For the text-containing cell, return its midpoint in (X, Y) coordinate format. 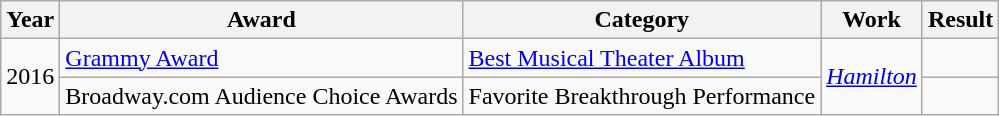
Best Musical Theater Album (642, 58)
Result (960, 20)
Work (872, 20)
Award (262, 20)
2016 (30, 77)
Year (30, 20)
Broadway.com Audience Choice Awards (262, 96)
Favorite Breakthrough Performance (642, 96)
Grammy Award (262, 58)
Hamilton (872, 77)
Category (642, 20)
